Scan for the cell matching the given text and deliver its [x, y] coordinate at center. 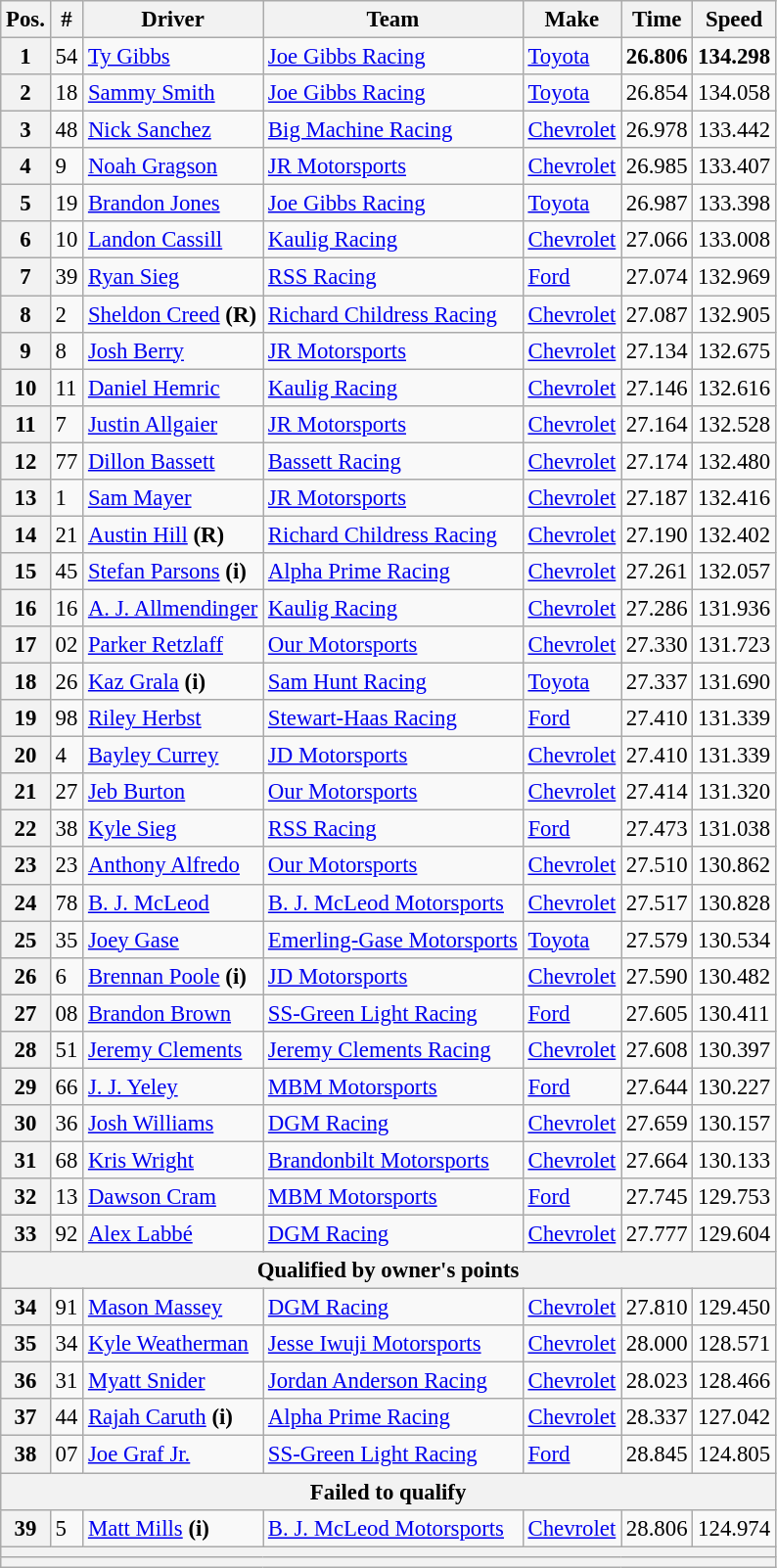
132.969 [734, 277]
29 [25, 1086]
Joey Gase [173, 940]
28.845 [658, 1454]
Stefan Parsons (i) [173, 572]
24 [25, 902]
132.416 [734, 498]
28.000 [658, 1344]
Time [658, 20]
25 [25, 940]
12 [25, 461]
28.023 [658, 1381]
130.397 [734, 1050]
Speed [734, 20]
# [67, 20]
44 [67, 1418]
Bassett Racing [393, 461]
132.675 [734, 350]
27.074 [658, 277]
Austin Hill (R) [173, 534]
48 [67, 130]
54 [67, 57]
Rajah Caruth (i) [173, 1418]
27.187 [658, 498]
132.905 [734, 314]
27.174 [658, 461]
27.473 [658, 829]
Jeremy Clements Racing [393, 1050]
134.298 [734, 57]
Joe Graf Jr. [173, 1454]
Big Machine Racing [393, 130]
27.066 [658, 240]
131.936 [734, 608]
Josh Berry [173, 350]
27.414 [658, 792]
68 [67, 1160]
Ryan Sieg [173, 277]
27.190 [658, 534]
124.805 [734, 1454]
130.133 [734, 1160]
27.164 [658, 424]
26.854 [658, 93]
28.337 [658, 1418]
26.987 [658, 204]
131.038 [734, 829]
22 [25, 829]
27.510 [658, 866]
Qualified by owner's points [388, 1270]
27.087 [658, 314]
27.134 [658, 350]
Driver [173, 20]
133.008 [734, 240]
130.862 [734, 866]
130.227 [734, 1086]
77 [67, 461]
132.616 [734, 388]
Sam Mayer [173, 498]
Brandonbilt Motorsports [393, 1160]
27.146 [658, 388]
27.659 [658, 1124]
26.985 [658, 166]
124.974 [734, 1528]
27.608 [658, 1050]
Anthony Alfredo [173, 866]
Team [393, 20]
130.482 [734, 976]
Jeb Burton [173, 792]
132.057 [734, 572]
130.411 [734, 1013]
02 [67, 645]
132.528 [734, 424]
20 [25, 756]
B. J. McLeod [173, 902]
Sam Hunt Racing [393, 682]
Dawson Cram [173, 1197]
27.810 [658, 1308]
131.690 [734, 682]
128.466 [734, 1381]
Bayley Currey [173, 756]
15 [25, 572]
Sammy Smith [173, 93]
28.806 [658, 1528]
Noah Gragson [173, 166]
27.579 [658, 940]
Jeremy Clements [173, 1050]
Daniel Hemric [173, 388]
Jesse Iwuji Motorsports [393, 1344]
51 [67, 1050]
J. J. Yeley [173, 1086]
66 [67, 1086]
91 [67, 1308]
Failed to qualify [388, 1492]
Nick Sanchez [173, 130]
Make [571, 20]
28 [25, 1050]
45 [67, 572]
Justin Allgaier [173, 424]
Kaz Grala (i) [173, 682]
26.978 [658, 130]
08 [67, 1013]
Myatt Snider [173, 1381]
27.777 [658, 1234]
33 [25, 1234]
Kyle Weatherman [173, 1344]
Brandon Brown [173, 1013]
27.330 [658, 645]
27.664 [658, 1160]
Ty Gibbs [173, 57]
Pos. [25, 20]
Parker Retzlaff [173, 645]
130.534 [734, 940]
133.407 [734, 166]
129.753 [734, 1197]
14 [25, 534]
129.450 [734, 1308]
27.517 [658, 902]
27.644 [658, 1086]
27.337 [658, 682]
3 [25, 130]
Jordan Anderson Racing [393, 1381]
27.745 [658, 1197]
Alex Labbé [173, 1234]
Riley Herbst [173, 718]
17 [25, 645]
Josh Williams [173, 1124]
32 [25, 1197]
133.442 [734, 130]
130.828 [734, 902]
132.402 [734, 534]
Emerling-Gase Motorsports [393, 940]
Brennan Poole (i) [173, 976]
Mason Massey [173, 1308]
134.058 [734, 93]
Kris Wright [173, 1160]
130.157 [734, 1124]
Sheldon Creed (R) [173, 314]
Landon Cassill [173, 240]
127.042 [734, 1418]
A. J. Allmendinger [173, 608]
133.398 [734, 204]
37 [25, 1418]
78 [67, 902]
Kyle Sieg [173, 829]
129.604 [734, 1234]
Matt Mills (i) [173, 1528]
26.806 [658, 57]
Brandon Jones [173, 204]
30 [25, 1124]
Stewart-Haas Racing [393, 718]
27.590 [658, 976]
Dillon Bassett [173, 461]
98 [67, 718]
131.320 [734, 792]
27.286 [658, 608]
128.571 [734, 1344]
131.723 [734, 645]
27.261 [658, 572]
92 [67, 1234]
07 [67, 1454]
27.605 [658, 1013]
132.480 [734, 461]
